Provide the [x, y] coordinate of the cell's center where the given text is located.  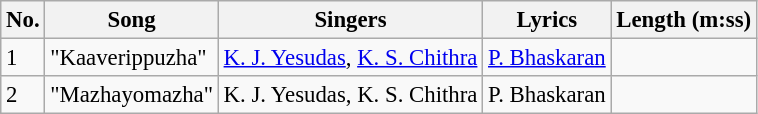
No. [23, 20]
"Mazhayomazha" [132, 95]
Singers [350, 20]
Song [132, 20]
Length (m:ss) [684, 20]
1 [23, 58]
"Kaaverippuzha" [132, 58]
Lyrics [547, 20]
2 [23, 95]
